Return (x, y) of the center of cell containing provided text 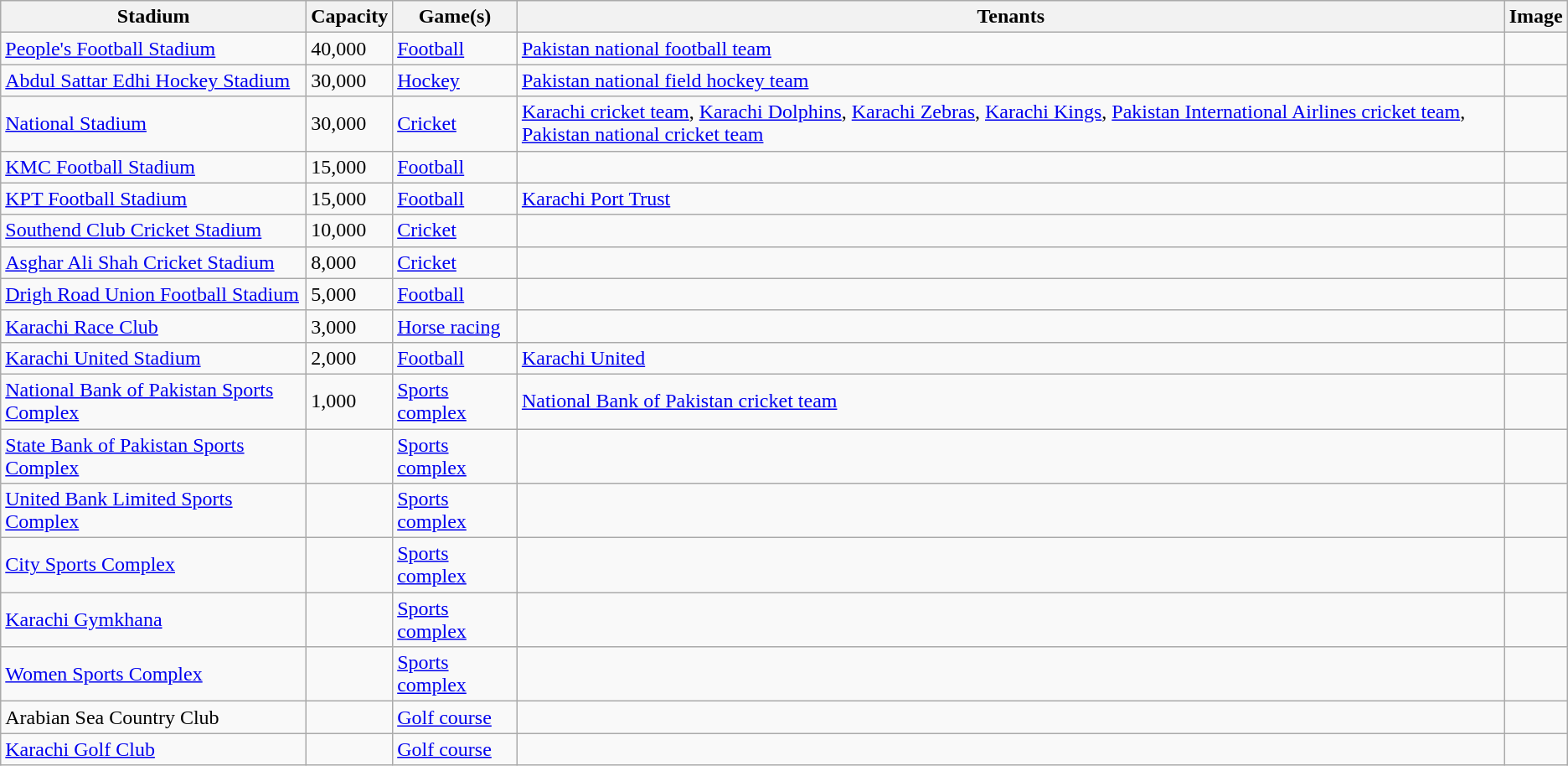
Pakistan national football team (1010, 49)
Karachi cricket team, Karachi Dolphins, Karachi Zebras, Karachi Kings, Pakistan International Airlines cricket team, Pakistan national cricket team (1010, 124)
Karachi Golf Club (154, 749)
KPT Football Stadium (154, 199)
National Bank of Pakistan Sports Complex (154, 401)
Karachi Port Trust (1010, 199)
Karachi United (1010, 358)
United Bank Limited Sports Complex (154, 511)
Pakistan national field hockey team (1010, 80)
Karachi United Stadium (154, 358)
Capacity (350, 17)
1,000 (350, 401)
5,000 (350, 294)
People's Football Stadium (154, 49)
Abdul Sattar Edhi Hockey Stadium (154, 80)
Tenants (1010, 17)
National Bank of Pakistan cricket team (1010, 401)
Image (1536, 17)
2,000 (350, 358)
Women Sports Complex (154, 674)
3,000 (350, 326)
Game(s) (456, 17)
Karachi Race Club (154, 326)
Arabian Sea Country Club (154, 717)
City Sports Complex (154, 565)
Asghar Ali Shah Cricket Stadium (154, 262)
8,000 (350, 262)
National Stadium (154, 124)
KMC Football Stadium (154, 167)
Karachi Gymkhana (154, 620)
State Bank of Pakistan Sports Complex (154, 456)
Stadium (154, 17)
10,000 (350, 230)
Horse racing (456, 326)
Drigh Road Union Football Stadium (154, 294)
40,000 (350, 49)
Hockey (456, 80)
Southend Club Cricket Stadium (154, 230)
